Scan for the cell matching the given text and deliver its (X, Y) coordinate at center. 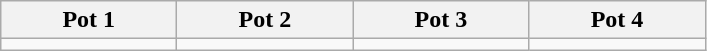
Pot 4 (617, 20)
Pot 2 (265, 20)
Pot 1 (89, 20)
Pot 3 (441, 20)
